Extract the (x, y) coordinate from the center of the cell holding the provided text.  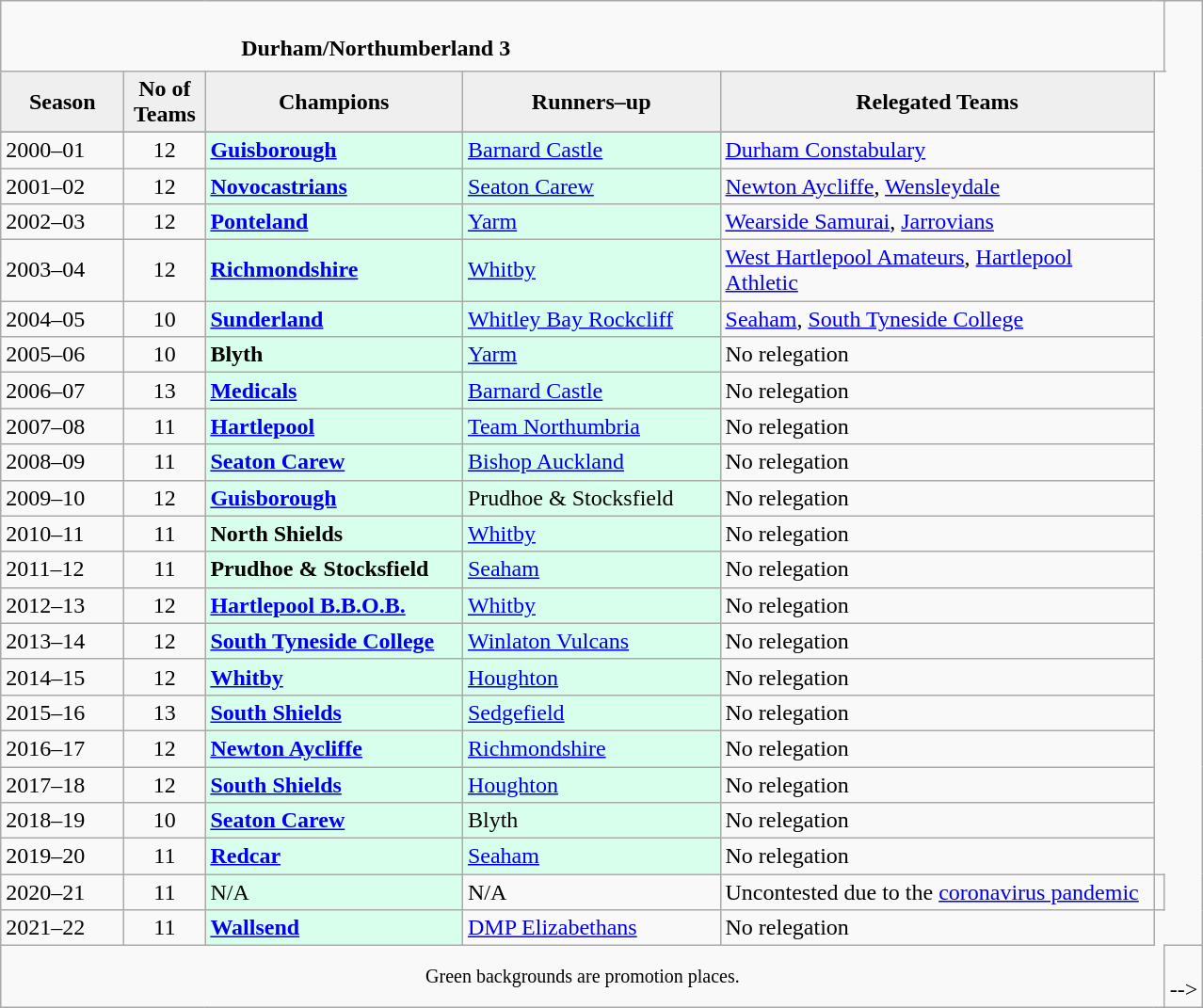
2004–05 (62, 319)
2021–22 (62, 928)
2019–20 (62, 856)
Newton Aycliffe (334, 748)
2013–14 (62, 641)
No of Teams (165, 102)
Team Northumbria (591, 426)
South Tyneside College (334, 641)
Hartlepool (334, 426)
2000–01 (62, 150)
Hartlepool B.B.O.B. (334, 605)
Medicals (334, 391)
Wearside Samurai, Jarrovians (938, 222)
--> (1184, 977)
2002–03 (62, 222)
2001–02 (62, 185)
2010–11 (62, 534)
Uncontested due to the coronavirus pandemic (938, 892)
Seaham, South Tyneside College (938, 319)
2012–13 (62, 605)
Winlaton Vulcans (591, 641)
2007–08 (62, 426)
DMP Elizabethans (591, 928)
Relegated Teams (938, 102)
2017–18 (62, 784)
2016–17 (62, 748)
Season (62, 102)
2008–09 (62, 462)
Durham Constabulary (938, 150)
Bishop Auckland (591, 462)
2015–16 (62, 712)
Novocastrians (334, 185)
2009–10 (62, 498)
Champions (334, 102)
Runners–up (591, 102)
Sedgefield (591, 712)
2011–12 (62, 569)
2018–19 (62, 821)
Wallsend (334, 928)
2006–07 (62, 391)
2005–06 (62, 355)
Ponteland (334, 222)
Redcar (334, 856)
2003–04 (62, 271)
North Shields (334, 534)
Green backgrounds are promotion places. (583, 977)
2014–15 (62, 677)
West Hartlepool Amateurs, Hartlepool Athletic (938, 271)
Whitley Bay Rockcliff (591, 319)
2020–21 (62, 892)
Newton Aycliffe, Wensleydale (938, 185)
Sunderland (334, 319)
